Search for the cell housing the specified text and yield its (X, Y) center coordinate. 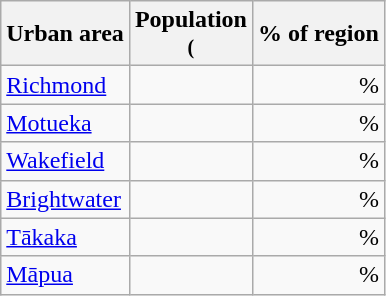
Wakefield (66, 161)
Population( (190, 34)
Brightwater (66, 199)
Richmond (66, 85)
Urban area (66, 34)
Tākaka (66, 237)
Māpua (66, 275)
% of region (318, 34)
Motueka (66, 123)
